Identify which cell holds the provided text, then report its (x, y) central coordinate. 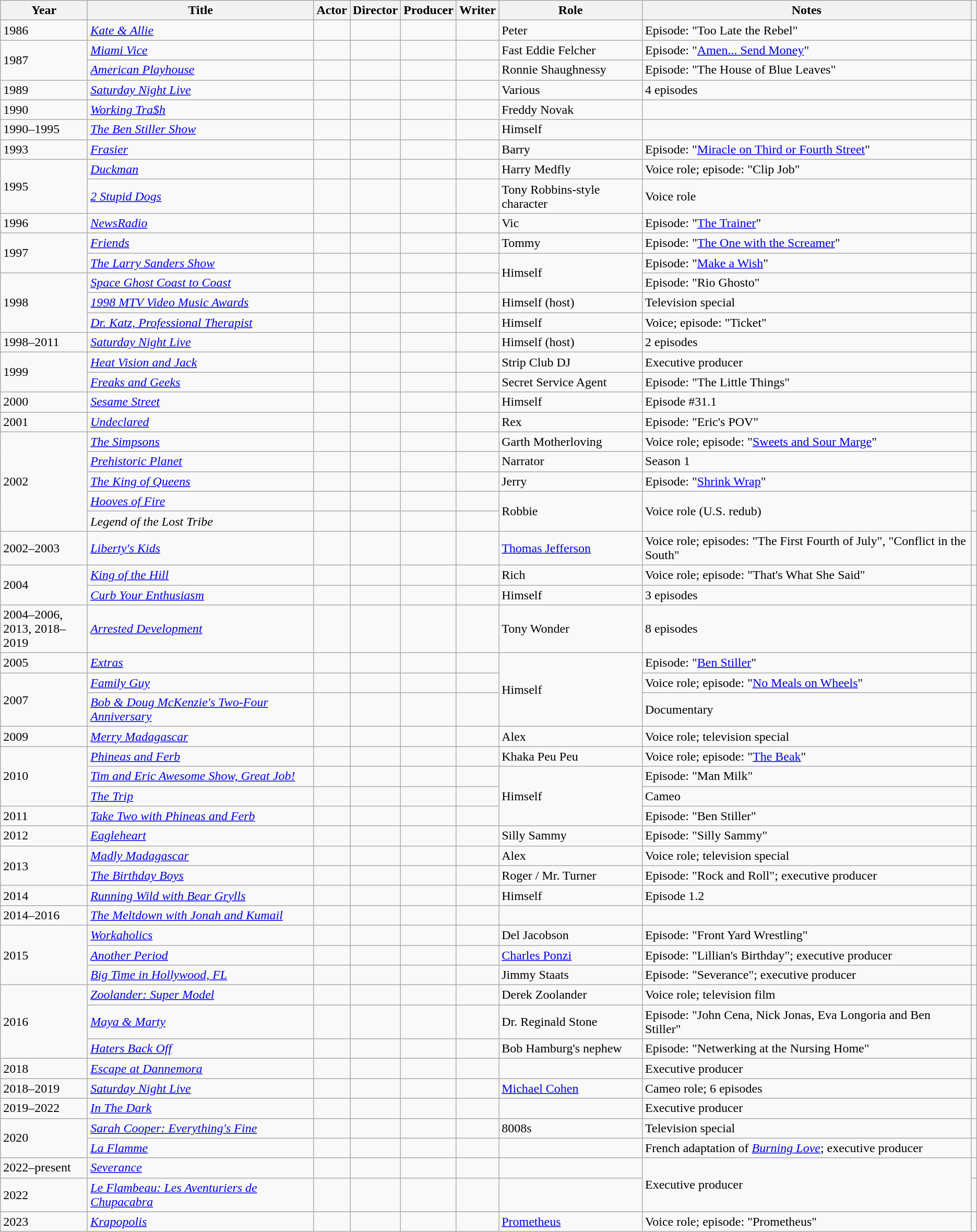
Freddy Novak (571, 110)
The Birthday Boys (200, 875)
Voice role; episode: "Prometheus" (806, 1222)
Charles Ponzi (571, 955)
Episode: "Amen... Send Money" (806, 50)
The Trip (200, 796)
2015 (44, 955)
Episode #31.1 (806, 402)
Silly Sammy (571, 836)
Voice role; episode: "The Beak" (806, 756)
Cameo (806, 796)
Krapopolis (200, 1222)
Episode: "Severance"; executive producer (806, 975)
2022–present (44, 1168)
Running Wild with Bear Grylls (200, 895)
Jimmy Staats (571, 975)
1995 (44, 186)
2002–2003 (44, 548)
1990–1995 (44, 129)
The Simpsons (200, 442)
Space Ghost Coast to Coast (200, 283)
Sesame Street (200, 402)
Episode: "John Cena, Nick Jonas, Eva Longoria and Ben Stiller" (806, 1022)
1998 MTV Video Music Awards (200, 303)
Garth Motherloving (571, 442)
Prometheus (571, 1222)
Working Tra$h (200, 110)
2009 (44, 737)
Robbie (571, 511)
French adaptation of Burning Love; executive producer (806, 1148)
Vic (571, 223)
King of the Hill (200, 575)
2 episodes (806, 342)
Bob & Doug McKenzie's Two-Four Anniversary (200, 710)
Various (571, 90)
Le Flambeau: Les Aventuriers de Chupacabra (200, 1194)
1997 (44, 253)
Severance (200, 1168)
Episode: "Netwerking at the Nursing Home" (806, 1049)
Zoolander: Super Model (200, 995)
Voice role; episode: "Clip Job" (806, 169)
1998 (44, 303)
Derek Zoolander (571, 995)
La Flamme (200, 1148)
8008s (571, 1128)
Episode: "Front Yard Wrestling" (806, 935)
Phineas and Ferb (200, 756)
2002 (44, 481)
Episode: "Rock and Roll"; executive producer (806, 875)
Harry Medfly (571, 169)
Take Two with Phineas and Ferb (200, 816)
Voice role (U.S. redub) (806, 511)
2001 (44, 422)
Rich (571, 575)
2013 (44, 866)
Year (44, 10)
Episode: "The House of Blue Leaves" (806, 70)
Miami Vice (200, 50)
Episode: "The One with the Screamer" (806, 243)
Liberty's Kids (200, 548)
Curb Your Enthusiasm (200, 595)
Title (200, 10)
Peter (571, 30)
Episode: "The Little Things" (806, 382)
Director (376, 10)
Roger / Mr. Turner (571, 875)
2004 (44, 585)
Thomas Jefferson (571, 548)
Strip Club DJ (571, 362)
1998–2011 (44, 342)
8 episodes (806, 629)
Writer (477, 10)
1989 (44, 90)
Notes (806, 10)
Tony Wonder (571, 629)
Narrator (571, 461)
Dr. Reginald Stone (571, 1022)
Sarah Cooper: Everything's Fine (200, 1128)
Episode: "Make a Wish" (806, 263)
2007 (44, 700)
Episode: "Miracle on Third or Fourth Street" (806, 149)
Tim and Eric Awesome Show, Great Job! (200, 776)
2018–2019 (44, 1088)
Voice role; episodes: "The First Fourth of July", "Conflict in the South" (806, 548)
American Playhouse (200, 70)
Haters Back Off (200, 1049)
Freaks and Geeks (200, 382)
Episode: "Lillian's Birthday"; executive producer (806, 955)
Episode: "Too Late the Rebel" (806, 30)
Voice role; television film (806, 995)
2011 (44, 816)
3 episodes (806, 595)
2012 (44, 836)
Episode: "Shrink Wrap" (806, 481)
2010 (44, 776)
2005 (44, 663)
2014 (44, 895)
2016 (44, 1022)
Dr. Katz, Professional Therapist (200, 323)
Khaka Peu Peu (571, 756)
Episode: "Silly Sammy" (806, 836)
Episode: "The Trainer" (806, 223)
Extras (200, 663)
1987 (44, 60)
Tommy (571, 243)
Family Guy (200, 683)
Tony Robbins-style character (571, 196)
Actor (332, 10)
1990 (44, 110)
Voice; episode: "Ticket" (806, 323)
Episode: "Rio Ghosto" (806, 283)
Heat Vision and Jack (200, 362)
2000 (44, 402)
Barry (571, 149)
Role (571, 10)
Producer (429, 10)
Episode 1.2 (806, 895)
2020 (44, 1138)
Episode: "Eric's POV" (806, 422)
Voice role (806, 196)
Voice role; episode: "No Meals on Wheels" (806, 683)
2019–2022 (44, 1108)
Secret Service Agent (571, 382)
The Ben Stiller Show (200, 129)
Voice role; episode: "Sweets and Sour Marge" (806, 442)
Maya & Marty (200, 1022)
Big Time in Hollywood, FL (200, 975)
Friends (200, 243)
Fast Eddie Felcher (571, 50)
NewsRadio (200, 223)
2023 (44, 1222)
Eagleheart (200, 836)
Ronnie Shaughnessy (571, 70)
Episode: "Man Milk" (806, 776)
2 Stupid Dogs (200, 196)
Voice role; episode: "That's What She Said" (806, 575)
Michael Cohen (571, 1088)
Bob Hamburg's nephew (571, 1049)
Duckman (200, 169)
Legend of the Lost Tribe (200, 521)
The Meltdown with Jonah and Kumail (200, 915)
Cameo role; 6 episodes (806, 1088)
Workaholics (200, 935)
Frasier (200, 149)
Documentary (806, 710)
2022 (44, 1194)
The Larry Sanders Show (200, 263)
Del Jacobson (571, 935)
Season 1 (806, 461)
Merry Madagascar (200, 737)
Escape at Dannemora (200, 1069)
Arrested Development (200, 629)
Undeclared (200, 422)
Hooves of Fire (200, 501)
Another Period (200, 955)
2018 (44, 1069)
1999 (44, 372)
2004–2006,2013, 2018–2019 (44, 629)
Prehistoric Planet (200, 461)
1986 (44, 30)
Rex (571, 422)
1996 (44, 223)
1993 (44, 149)
The King of Queens (200, 481)
In The Dark (200, 1108)
4 episodes (806, 90)
2014–2016 (44, 915)
Madly Madagascar (200, 856)
Kate & Allie (200, 30)
Jerry (571, 481)
